Extract the (x, y) coordinate from the center of the cell holding the provided text.  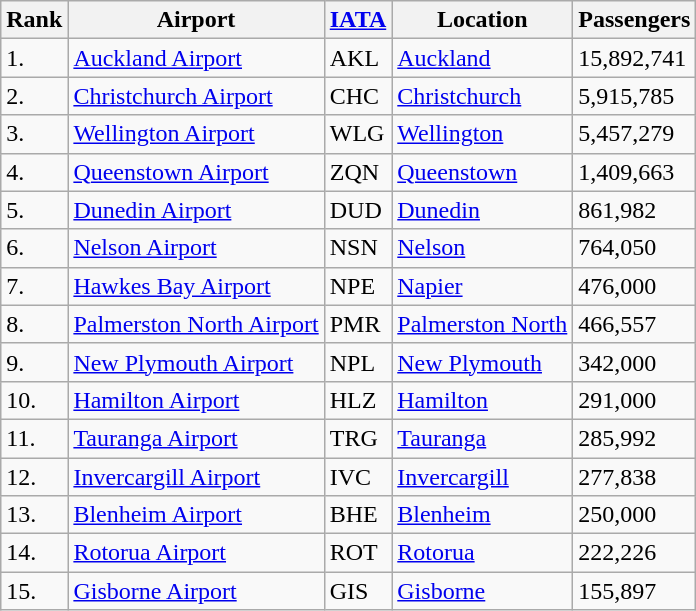
Blenheim Airport (196, 515)
Rotorua Airport (196, 553)
Auckland (482, 58)
HLZ (358, 400)
222,226 (634, 553)
14. (34, 553)
5,915,785 (634, 96)
Hamilton (482, 400)
342,000 (634, 362)
285,992 (634, 438)
NPE (358, 286)
GIS (358, 591)
Gisborne (482, 591)
1,409,663 (634, 172)
DUD (358, 210)
Passengers (634, 20)
8. (34, 324)
Blenheim (482, 515)
3. (34, 134)
Location (482, 20)
New Plymouth (482, 362)
Queenstown Airport (196, 172)
WLG (358, 134)
Nelson Airport (196, 248)
466,557 (634, 324)
NPL (358, 362)
11. (34, 438)
NSN (358, 248)
Dunedin Airport (196, 210)
Dunedin (482, 210)
4. (34, 172)
BHE (358, 515)
Airport (196, 20)
ROT (358, 553)
IVC (358, 477)
Napier (482, 286)
Invercargill (482, 477)
Auckland Airport (196, 58)
Nelson (482, 248)
ZQN (358, 172)
764,050 (634, 248)
155,897 (634, 591)
Palmerston North Airport (196, 324)
861,982 (634, 210)
Wellington Airport (196, 134)
New Plymouth Airport (196, 362)
Tauranga (482, 438)
Rank (34, 20)
TRG (358, 438)
Christchurch (482, 96)
2. (34, 96)
Invercargill Airport (196, 477)
9. (34, 362)
PMR (358, 324)
5,457,279 (634, 134)
AKL (358, 58)
1. (34, 58)
IATA (358, 20)
Gisborne Airport (196, 591)
250,000 (634, 515)
7. (34, 286)
Rotorua (482, 553)
476,000 (634, 286)
12. (34, 477)
Hawkes Bay Airport (196, 286)
277,838 (634, 477)
10. (34, 400)
13. (34, 515)
Queenstown (482, 172)
CHC (358, 96)
Christchurch Airport (196, 96)
15. (34, 591)
Hamilton Airport (196, 400)
Tauranga Airport (196, 438)
5. (34, 210)
6. (34, 248)
291,000 (634, 400)
15,892,741 (634, 58)
Palmerston North (482, 324)
Wellington (482, 134)
